Scan for the cell matching the given text and deliver its (x, y) coordinate at center. 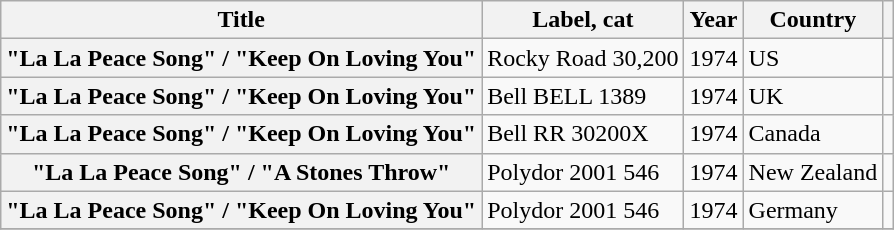
Year (714, 20)
Rocky Road 30,200 (583, 58)
Title (242, 20)
Country (813, 20)
"La La Peace Song" / "A Stones Throw" (242, 172)
Label, cat (583, 20)
Germany (813, 210)
New Zealand (813, 172)
Bell RR 30200X (583, 134)
Canada (813, 134)
US (813, 58)
Bell BELL 1389 (583, 96)
UK (813, 96)
